Pinpoint the cell where the given text exists, returning its (x, y) midpoint coordinate. 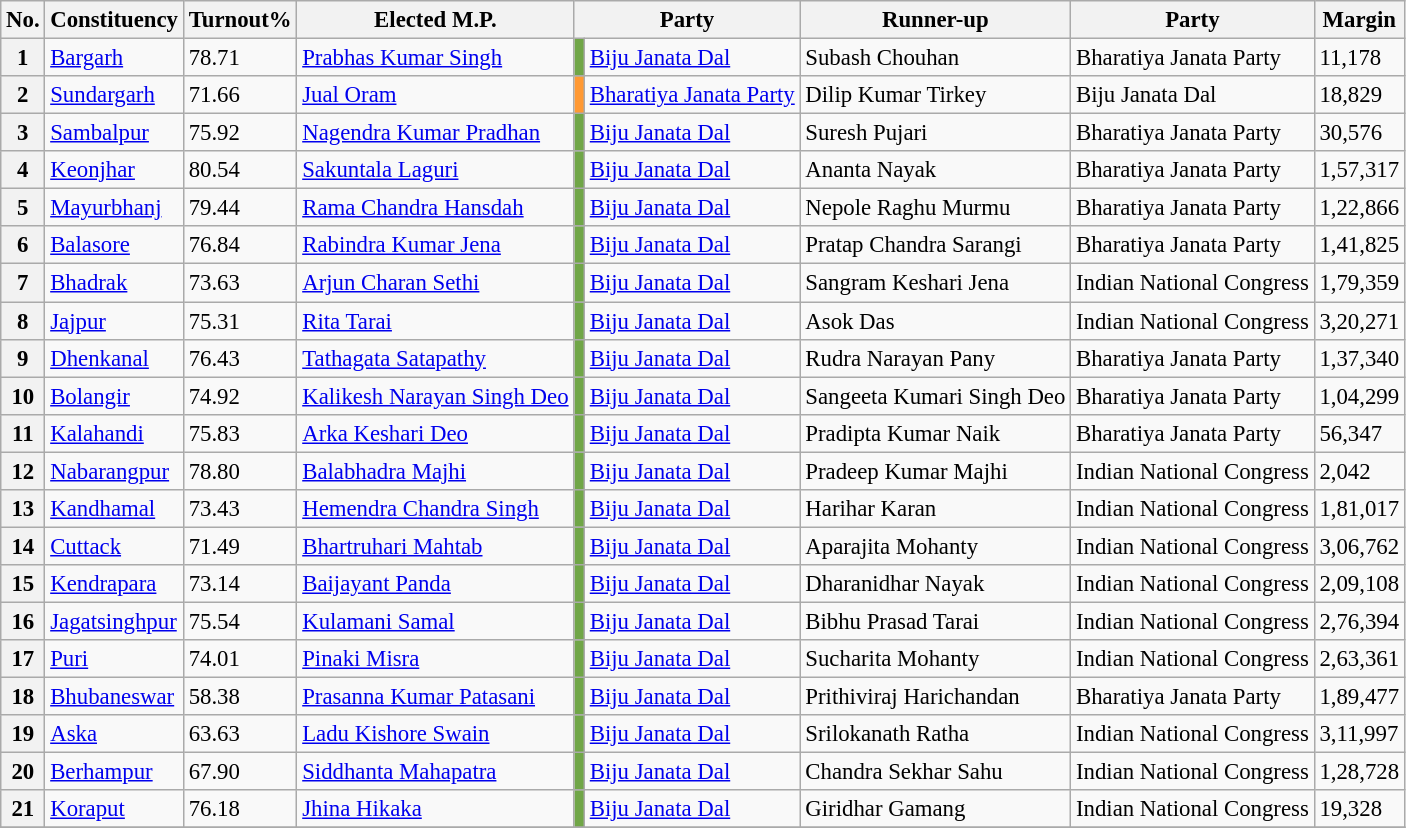
Balasore (114, 245)
Bibhu Prasad Tarai (936, 621)
Sakuntala Laguri (436, 170)
75.92 (240, 133)
Puri (114, 659)
Tathagata Satapathy (436, 358)
Cuttack (114, 546)
73.14 (240, 584)
Nagendra Kumar Pradhan (436, 133)
63.63 (240, 734)
Kalikesh Narayan Singh Deo (436, 396)
Jajpur (114, 321)
Kendrapara (114, 584)
20 (23, 772)
Kalahandi (114, 433)
76.84 (240, 245)
Sambalpur (114, 133)
Sundargarh (114, 95)
10 (23, 396)
73.63 (240, 283)
Chandra Sekhar Sahu (936, 772)
21 (23, 809)
Aparajita Mohanty (936, 546)
7 (23, 283)
1,37,340 (1359, 358)
78.71 (240, 58)
Turnout% (240, 20)
Hemendra Chandra Singh (436, 509)
58.38 (240, 697)
Rabindra Kumar Jena (436, 245)
1,22,866 (1359, 208)
19 (23, 734)
Balabhadra Majhi (436, 471)
17 (23, 659)
Kulamani Samal (436, 621)
6 (23, 245)
Suresh Pujari (936, 133)
Bolangir (114, 396)
Sangeeta Kumari Singh Deo (936, 396)
Prithiviraj Harichandan (936, 697)
Arka Keshari Deo (436, 433)
No. (23, 20)
1,89,477 (1359, 697)
12 (23, 471)
56,347 (1359, 433)
Pratap Chandra Sarangi (936, 245)
71.66 (240, 95)
Giridhar Gamang (936, 809)
Nepole Raghu Murmu (936, 208)
Jhina Hikaka (436, 809)
13 (23, 509)
67.90 (240, 772)
Mayurbhanj (114, 208)
Pradeep Kumar Majhi (936, 471)
75.83 (240, 433)
75.54 (240, 621)
75.31 (240, 321)
1,04,299 (1359, 396)
80.54 (240, 170)
18,829 (1359, 95)
1,81,017 (1359, 509)
Bhubaneswar (114, 697)
71.49 (240, 546)
74.92 (240, 396)
Dharanidhar Nayak (936, 584)
Ladu Kishore Swain (436, 734)
3,06,762 (1359, 546)
Aska (114, 734)
1,57,317 (1359, 170)
11,178 (1359, 58)
Constituency (114, 20)
Nabarangpur (114, 471)
Siddhanta Mahapatra (436, 772)
Keonjhar (114, 170)
Koraput (114, 809)
8 (23, 321)
Jagatsinghpur (114, 621)
Dhenkanal (114, 358)
2,09,108 (1359, 584)
Sucharita Mohanty (936, 659)
Berhampur (114, 772)
19,328 (1359, 809)
Sangram Keshari Jena (936, 283)
Rudra Narayan Pany (936, 358)
Bhartruhari Mahtab (436, 546)
78.80 (240, 471)
Asok Das (936, 321)
Bhadrak (114, 283)
2,63,361 (1359, 659)
Kandhamal (114, 509)
Subash Chouhan (936, 58)
Pinaki Misra (436, 659)
73.43 (240, 509)
Elected M.P. (436, 20)
15 (23, 584)
9 (23, 358)
Rama Chandra Hansdah (436, 208)
2 (23, 95)
Srilokanath Ratha (936, 734)
2,042 (1359, 471)
30,576 (1359, 133)
76.43 (240, 358)
Jual Oram (436, 95)
Bargarh (114, 58)
16 (23, 621)
Margin (1359, 20)
1 (23, 58)
1,79,359 (1359, 283)
76.18 (240, 809)
Runner-up (936, 20)
Ananta Nayak (936, 170)
Arjun Charan Sethi (436, 283)
3,11,997 (1359, 734)
Prabhas Kumar Singh (436, 58)
3,20,271 (1359, 321)
14 (23, 546)
Prasanna Kumar Patasani (436, 697)
5 (23, 208)
Pradipta Kumar Naik (936, 433)
1,28,728 (1359, 772)
18 (23, 697)
Harihar Karan (936, 509)
11 (23, 433)
2,76,394 (1359, 621)
3 (23, 133)
Rita Tarai (436, 321)
Baijayant Panda (436, 584)
4 (23, 170)
Dilip Kumar Tirkey (936, 95)
79.44 (240, 208)
1,41,825 (1359, 245)
74.01 (240, 659)
